Scan for the cell matching the given text and deliver its (X, Y) coordinate at center. 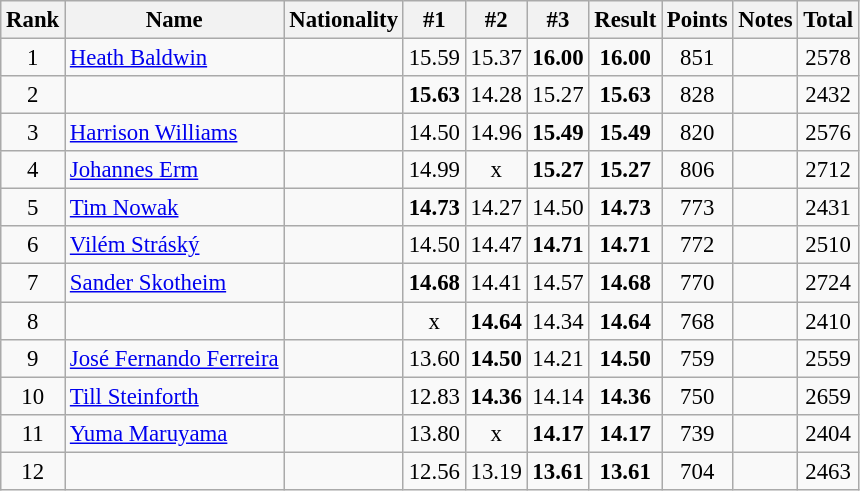
14.21 (558, 358)
2578 (828, 58)
6 (33, 245)
2659 (828, 396)
750 (698, 396)
13.60 (434, 358)
Sander Skotheim (174, 283)
5 (33, 208)
2576 (828, 133)
2 (33, 95)
772 (698, 245)
#1 (434, 20)
Vilém Stráský (174, 245)
Tim Nowak (174, 208)
14.14 (558, 396)
Nationality (344, 20)
14.57 (558, 283)
2724 (828, 283)
2404 (828, 433)
Harrison Williams (174, 133)
2432 (828, 95)
2463 (828, 471)
12 (33, 471)
768 (698, 321)
15.37 (496, 58)
José Fernando Ferreira (174, 358)
Notes (766, 20)
9 (33, 358)
2510 (828, 245)
739 (698, 433)
14.47 (496, 245)
Rank (33, 20)
851 (698, 58)
14.96 (496, 133)
806 (698, 170)
Result (626, 20)
2712 (828, 170)
14.28 (496, 95)
14.34 (558, 321)
2410 (828, 321)
828 (698, 95)
2559 (828, 358)
13.19 (496, 471)
12.83 (434, 396)
1 (33, 58)
Name (174, 20)
773 (698, 208)
Johannes Erm (174, 170)
10 (33, 396)
8 (33, 321)
14.41 (496, 283)
4 (33, 170)
Total (828, 20)
Till Steinforth (174, 396)
14.27 (496, 208)
770 (698, 283)
3 (33, 133)
#2 (496, 20)
11 (33, 433)
Points (698, 20)
7 (33, 283)
704 (698, 471)
2431 (828, 208)
Heath Baldwin (174, 58)
12.56 (434, 471)
14.99 (434, 170)
820 (698, 133)
759 (698, 358)
Yuma Maruyama (174, 433)
#3 (558, 20)
13.80 (434, 433)
15.59 (434, 58)
